Locate the cell with the specified text and output its (x, y) center coordinate. 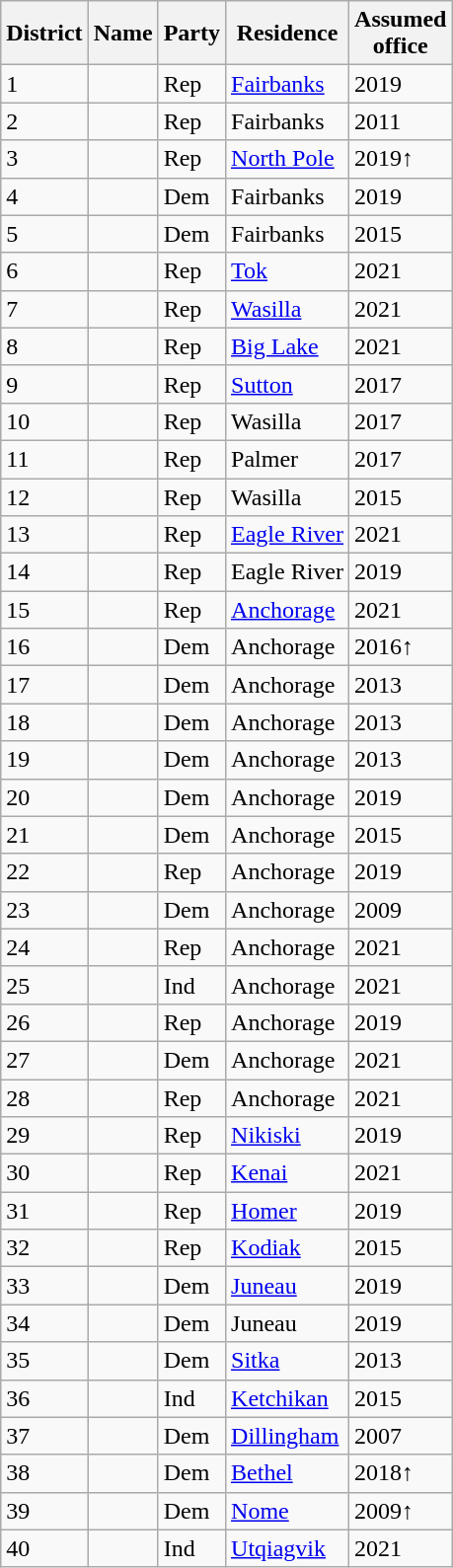
35 (44, 1361)
1 (44, 84)
Kodiak (288, 1248)
31 (44, 1211)
30 (44, 1173)
3 (44, 159)
Tok (288, 271)
19 (44, 760)
2009↑ (401, 1511)
Party (191, 34)
33 (44, 1286)
18 (44, 722)
20 (44, 797)
Ketchikan (288, 1398)
Homer (288, 1211)
North Pole (288, 159)
14 (44, 572)
2007 (401, 1436)
13 (44, 535)
Sitka (288, 1361)
23 (44, 910)
29 (44, 1136)
District (44, 34)
26 (44, 1022)
16 (44, 647)
Nome (288, 1511)
Sutton (288, 384)
Nikiski (288, 1136)
12 (44, 496)
8 (44, 346)
2009 (401, 910)
7 (44, 309)
27 (44, 1060)
2011 (401, 121)
24 (44, 947)
Name (122, 34)
22 (44, 872)
21 (44, 835)
Dillingham (288, 1436)
Big Lake (288, 346)
34 (44, 1323)
Kenai (288, 1173)
2016↑ (401, 647)
28 (44, 1098)
17 (44, 685)
37 (44, 1436)
5 (44, 234)
4 (44, 196)
Residence (288, 34)
36 (44, 1398)
15 (44, 610)
Utqiagvik (288, 1548)
2019↑ (401, 159)
32 (44, 1248)
40 (44, 1548)
10 (44, 421)
6 (44, 271)
9 (44, 384)
38 (44, 1473)
Palmer (288, 459)
25 (44, 985)
2 (44, 121)
Assumedoffice (401, 34)
2018↑ (401, 1473)
39 (44, 1511)
11 (44, 459)
Bethel (288, 1473)
